For the text-containing cell, return its midpoint in [x, y] coordinate format. 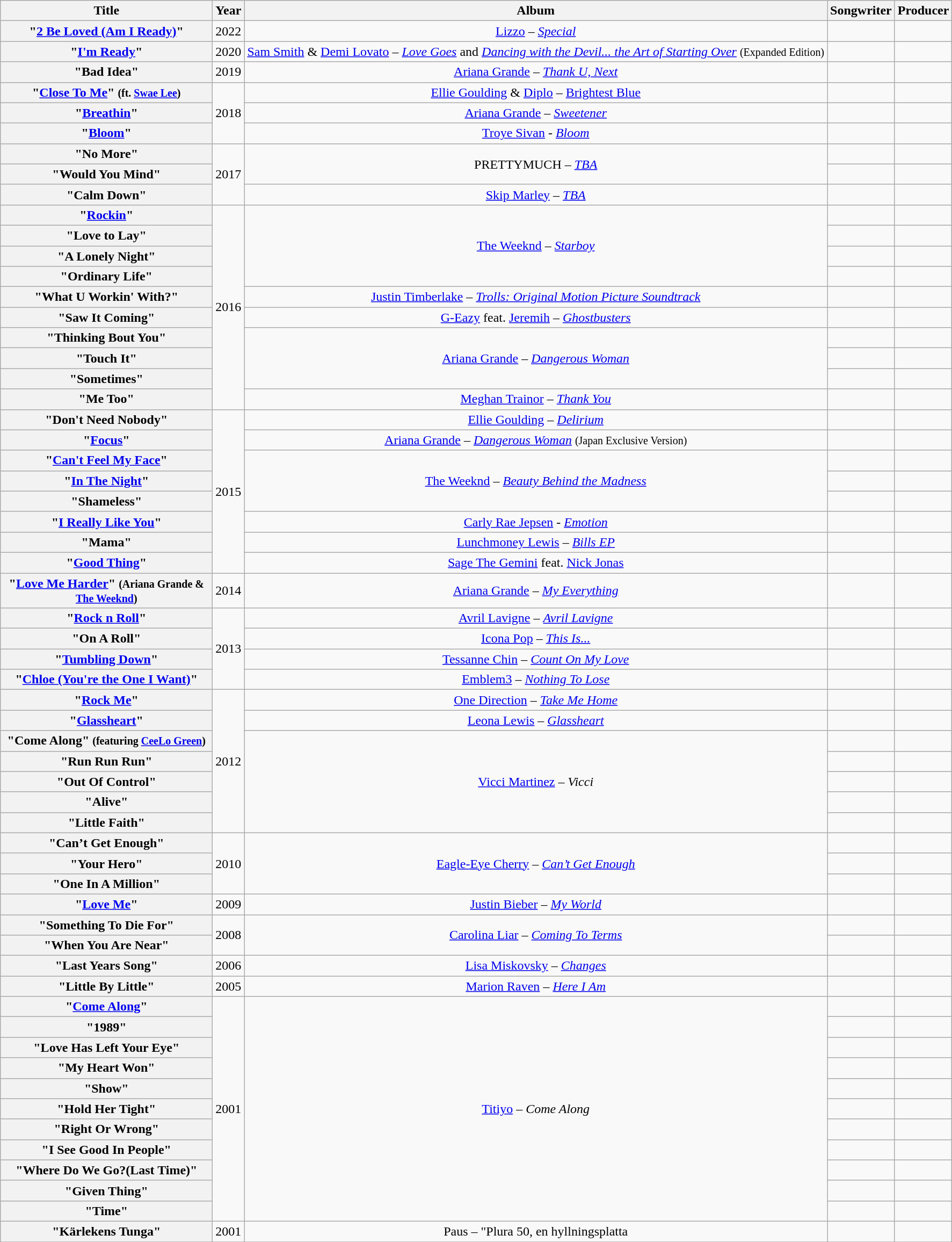
"1989" [106, 1027]
"Glassheart" [106, 720]
Title [106, 11]
Justin Timberlake – Trolls: Original Motion Picture Soundtrack [536, 297]
"2 Be Loved (Am I Ready)" [106, 31]
"Little By Little" [106, 986]
"Come Along" [106, 1007]
"Love Me" [106, 904]
"Good Thing" [106, 562]
"Chloe (You're the One I Want)" [106, 680]
"Bad Idea" [106, 72]
"Focus" [106, 440]
"Tumbling Down" [106, 659]
"Love Has Left Your Eye" [106, 1048]
"Rock Me" [106, 700]
"Calm Down" [106, 194]
2006 [229, 966]
"Given Thing" [106, 1190]
2016 [229, 307]
Justin Bieber – My World [536, 904]
Lizzo – Special [536, 31]
"A Lonely Night" [106, 256]
"Can't Feel My Face" [106, 460]
"Ordinary Life" [106, 277]
Ariana Grande – Dangerous Woman (Japan Exclusive Version) [536, 440]
"Rockin" [106, 215]
Producer [924, 11]
"No More" [106, 154]
2008 [229, 935]
Avril Lavigne – Avril Lavigne [536, 618]
"Last Years Song" [106, 966]
Tessanne Chin – Count On My Love [536, 659]
"Alive" [106, 802]
Ariana Grande – My Everything [536, 590]
"Rock n Roll" [106, 618]
"Run Run Run" [106, 761]
Skip Marley – TBA [536, 194]
Paus – "Plura 50, en hyllningsplatta [536, 1231]
"Breathin" [106, 113]
Emblem3 – Nothing To Lose [536, 680]
"When You Are Near" [106, 945]
Lunchmoney Lewis – Bills EP [536, 542]
2013 [229, 649]
"Can’t Get Enough" [106, 843]
"My Heart Won" [106, 1068]
2005 [229, 986]
2010 [229, 863]
PRETTYMUCH – TBA [536, 164]
2022 [229, 31]
"Love to Lay" [106, 235]
2017 [229, 174]
"Don't Need Nobody" [106, 420]
"Your Hero" [106, 863]
2014 [229, 590]
Troye Sivan - Bloom [536, 133]
"Shameless" [106, 501]
Ellie Goulding – Delirium [536, 420]
"Where Do We Go?(Last Time)" [106, 1170]
"Saw It Coming" [106, 317]
2015 [229, 491]
Album [536, 11]
G-Eazy feat. Jeremih – Ghostbusters [536, 317]
Vicci Martinez – Vicci [536, 782]
The Weeknd – Beauty Behind the Madness [536, 481]
2018 [229, 113]
One Direction – Take Me Home [536, 700]
Leona Lewis – Glassheart [536, 720]
The Weeknd – Starboy [536, 245]
Ariana Grande – Thank U, Next [536, 72]
Ariana Grande – Dangerous Woman [536, 358]
"Love Me Harder" (Ariana Grande & The Weeknd) [106, 590]
"Would You Mind" [106, 174]
Sage The Gemini feat. Nick Jonas [536, 562]
"Sometimes" [106, 379]
"I Really Like You" [106, 522]
"What U Workin' With?" [106, 297]
Marion Raven – Here I Am [536, 986]
"Come Along" (featuring CeeLo Green) [106, 741]
Ariana Grande – Sweetener [536, 113]
"Thinking Bout You" [106, 338]
"Show" [106, 1088]
"Time" [106, 1211]
"Little Faith" [106, 822]
Carly Rae Jepsen - Emotion [536, 522]
Eagle-Eye Cherry – Can’t Get Enough [536, 863]
Ellie Goulding & Diplo – Brightest Blue [536, 92]
"Right Or Wrong" [106, 1129]
"Hold Her Tight" [106, 1109]
Year [229, 11]
Meghan Trainor – Thank You [536, 399]
2009 [229, 904]
"I See Good In People" [106, 1150]
2012 [229, 761]
Lisa Miskovsky – Changes [536, 966]
Carolina Liar – Coming To Terms [536, 935]
"Close To Me" (ft. Swae Lee) [106, 92]
"Bloom" [106, 133]
Songwriter [861, 11]
"I'm Ready" [106, 52]
"In The Night" [106, 481]
"Me Too" [106, 399]
"On A Roll" [106, 639]
"Out Of Control" [106, 782]
"Something To Die For" [106, 925]
"Mama" [106, 542]
"Kärlekens Tunga" [106, 1231]
Titiyo – Come Along [536, 1109]
Icona Pop – This Is... [536, 639]
2020 [229, 52]
"Touch It" [106, 358]
Sam Smith & Demi Lovato – Love Goes and Dancing with the Devil... the Art of Starting Over (Expanded Edition) [536, 52]
"One In A Million" [106, 884]
2019 [229, 72]
